Find where the given text appears and provide that cell's center as (X, Y) coordinate. 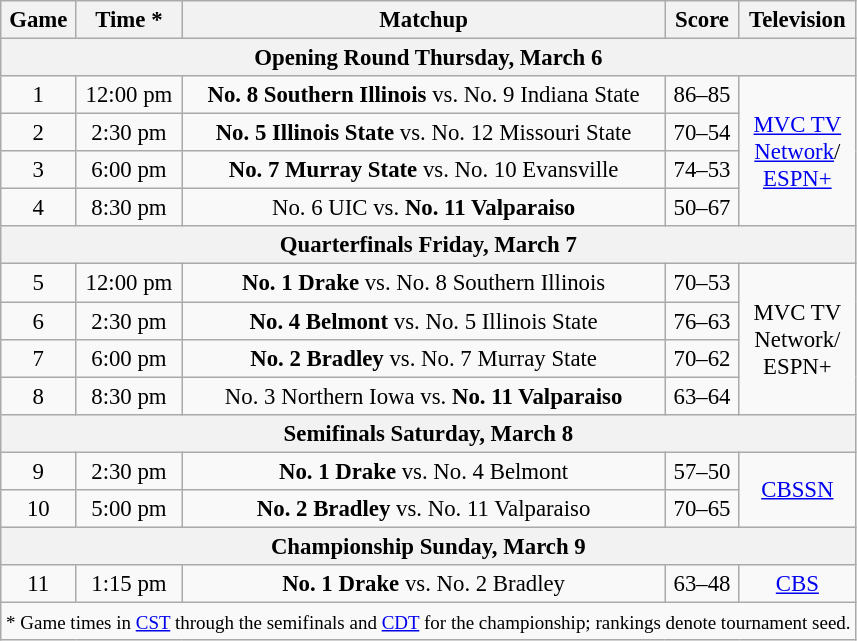
Game (38, 20)
Television (798, 20)
* Game times in CST through the semifinals and CDT for the championship; rankings denote tournament seed. (428, 621)
No. 2 Bradley vs. No. 11 Valparaiso (424, 509)
8 (38, 396)
10 (38, 509)
70–54 (702, 133)
70–53 (702, 283)
No. 4 Belmont vs. No. 5 Illinois State (424, 321)
No. 1 Drake vs. No. 4 Belmont (424, 471)
No. 1 Drake vs. No. 2 Bradley (424, 584)
Semifinals Saturday, March 8 (428, 433)
Score (702, 20)
No. 8 Southern Illinois vs. No. 9 Indiana State (424, 95)
63–64 (702, 396)
7 (38, 358)
4 (38, 208)
11 (38, 584)
No. 6 UIC vs. No. 11 Valparaiso (424, 208)
1 (38, 95)
70–62 (702, 358)
74–53 (702, 170)
Opening Round Thursday, March 6 (428, 58)
6 (38, 321)
Quarterfinals Friday, March 7 (428, 245)
CBS (798, 584)
3 (38, 170)
Time * (129, 20)
No. 7 Murray State vs. No. 10 Evansville (424, 170)
5:00 pm (129, 509)
Championship Sunday, March 9 (428, 546)
No. 5 Illinois State vs. No. 12 Missouri State (424, 133)
No. 3 Northern Iowa vs. No. 11 Valparaiso (424, 396)
50–67 (702, 208)
86–85 (702, 95)
63–48 (702, 584)
70–65 (702, 509)
Matchup (424, 20)
No. 2 Bradley vs. No. 7 Murray State (424, 358)
CBSSN (798, 490)
1:15 pm (129, 584)
2 (38, 133)
76–63 (702, 321)
5 (38, 283)
57–50 (702, 471)
9 (38, 471)
No. 1 Drake vs. No. 8 Southern Illinois (424, 283)
